Scan for the cell matching the given text and deliver its [x, y] coordinate at center. 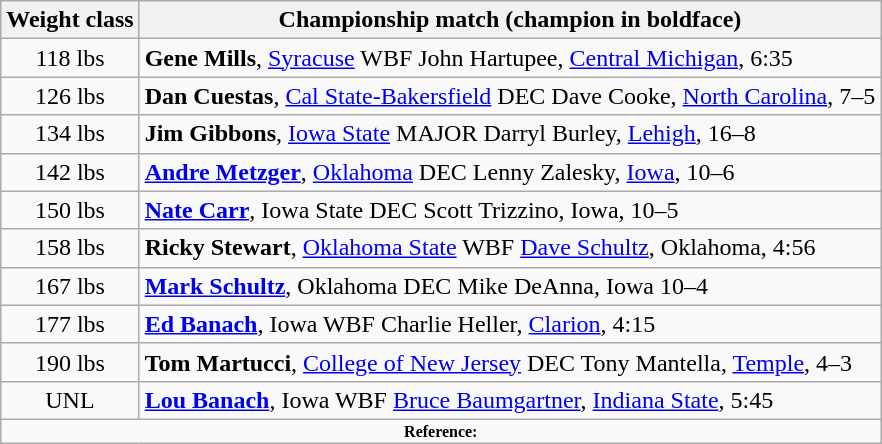
Nate Carr, Iowa State DEC Scott Trizzino, Iowa, 10–5 [510, 210]
Gene Mills, Syracuse WBF John Hartupee, Central Michigan, 6:35 [510, 58]
Dan Cuestas, Cal State-Bakersfield DEC Dave Cooke, North Carolina, 7–5 [510, 96]
Andre Metzger, Oklahoma DEC Lenny Zalesky, Iowa, 10–6 [510, 172]
Championship match (champion in boldface) [510, 20]
134 lbs [70, 134]
150 lbs [70, 210]
UNL [70, 400]
126 lbs [70, 96]
177 lbs [70, 324]
Reference: [441, 431]
Jim Gibbons, Iowa State MAJOR Darryl Burley, Lehigh, 16–8 [510, 134]
Weight class [70, 20]
158 lbs [70, 248]
118 lbs [70, 58]
Ed Banach, Iowa WBF Charlie Heller, Clarion, 4:15 [510, 324]
Ricky Stewart, Oklahoma State WBF Dave Schultz, Oklahoma, 4:56 [510, 248]
Lou Banach, Iowa WBF Bruce Baumgartner, Indiana State, 5:45 [510, 400]
190 lbs [70, 362]
167 lbs [70, 286]
Tom Martucci, College of New Jersey DEC Tony Mantella, Temple, 4–3 [510, 362]
Mark Schultz, Oklahoma DEC Mike DeAnna, Iowa 10–4 [510, 286]
142 lbs [70, 172]
